Output the [x, y] coordinate of the center of the cell containing the given text.  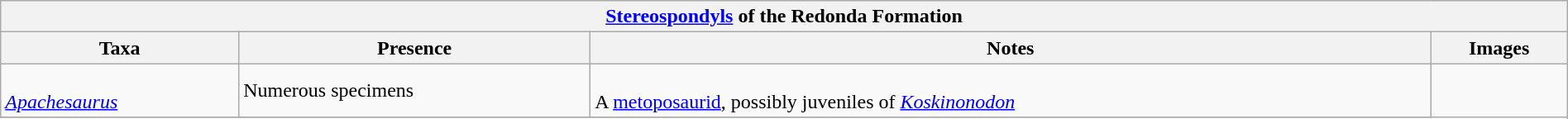
Presence [415, 48]
A metoposaurid, possibly juveniles of Koskinonodon [1011, 91]
Apachesaurus [120, 91]
Numerous specimens [415, 91]
Images [1499, 48]
Taxa [120, 48]
Notes [1011, 48]
Stereospondyls of the Redonda Formation [784, 17]
